Pinpoint the cell where the given text exists, returning its [X, Y] midpoint coordinate. 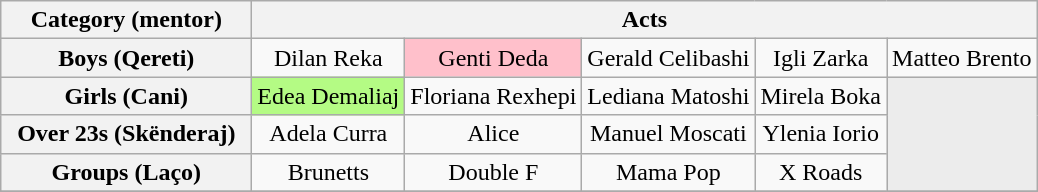
Alice [494, 134]
Category (mentor) [126, 20]
X Roads [821, 172]
Adela Curra [328, 134]
Genti Deda [494, 58]
Mama Pop [668, 172]
Gerald Celibashi [668, 58]
Igli Zarka [821, 58]
Acts [644, 20]
Mirela Boka [821, 96]
Ylenia Iorio [821, 134]
Groups (Laço) [126, 172]
Girls (Cani) [126, 96]
Matteo Brento [962, 58]
Manuel Moscati [668, 134]
Lediana Matoshi [668, 96]
Dilan Reka [328, 58]
Edea Demaliaj [328, 96]
Over 23s (Skënderaj) [126, 134]
Boys (Qereti) [126, 58]
Brunetts [328, 172]
Floriana Rexhepi [494, 96]
Double F [494, 172]
